Return [x, y] of the center of cell containing provided text 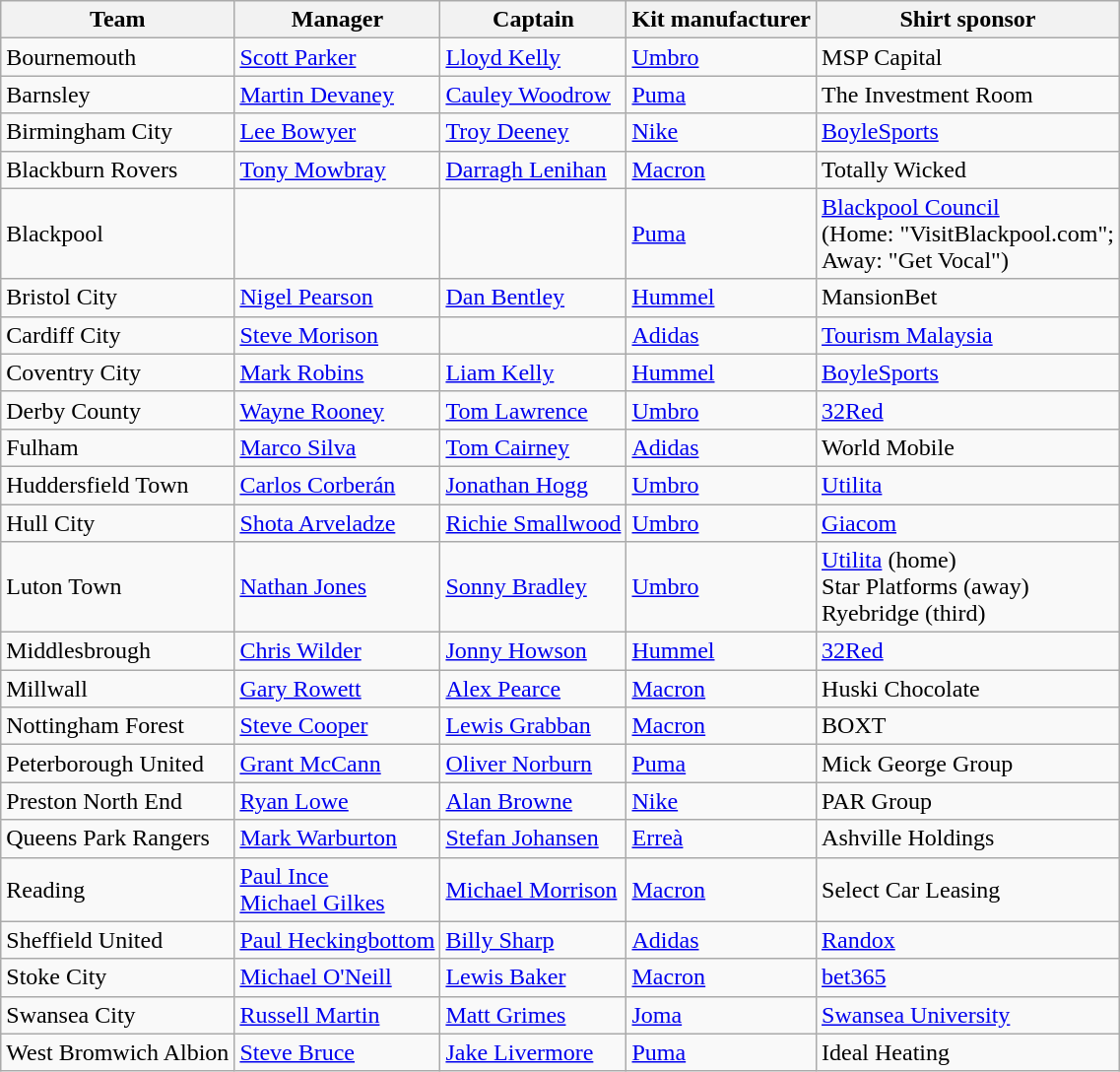
MansionBet [968, 298]
Dan Bentley [534, 298]
Alex Pearce [534, 689]
MSP Capital [968, 57]
Reading [118, 889]
Nathan Jones [337, 587]
Gary Rowett [337, 689]
The Investment Room [968, 95]
Barnsley [118, 95]
Bristol City [118, 298]
Shota Arveladze [337, 523]
Tom Lawrence [534, 410]
Wayne Rooney [337, 410]
Steve Morison [337, 335]
Millwall [118, 689]
Sheffield United [118, 940]
Manager [337, 20]
Michael O'Neill [337, 977]
Paul Heckingbottom [337, 940]
Sonny Bradley [534, 587]
Steve Cooper [337, 726]
BOXT [968, 726]
Cauley Woodrow [534, 95]
Giacom [968, 523]
Nigel Pearson [337, 298]
Derby County [118, 410]
Blackpool [118, 234]
Ashville Holdings [968, 838]
Luton Town [118, 587]
Jonathan Hogg [534, 485]
Tourism Malaysia [968, 335]
Steve Bruce [337, 1052]
Jake Livermore [534, 1052]
Middlesbrough [118, 651]
Stefan Johansen [534, 838]
Michael Morrison [534, 889]
World Mobile [968, 447]
Richie Smallwood [534, 523]
Swansea University [968, 1015]
Randox [968, 940]
Cardiff City [118, 335]
Liam Kelly [534, 372]
Mark Robins [337, 372]
Ryan Lowe [337, 801]
Kit manufacturer [721, 20]
Nottingham Forest [118, 726]
Coventry City [118, 372]
Huski Chocolate [968, 689]
Blackpool Council(Home: "VisitBlackpool.com";Away: "Get Vocal") [968, 234]
Lee Bowyer [337, 132]
Ideal Heating [968, 1052]
Fulham [118, 447]
Utilita [968, 485]
Swansea City [118, 1015]
Queens Park Rangers [118, 838]
Matt Grimes [534, 1015]
Paul Ince Michael Gilkes [337, 889]
Carlos Corberán [337, 485]
Mick George Group [968, 764]
Utilita (home)Star Platforms (away)Ryebridge (third) [968, 587]
Russell Martin [337, 1015]
Huddersfield Town [118, 485]
Joma [721, 1015]
Martin Devaney [337, 95]
Team [118, 20]
Bournemouth [118, 57]
Lewis Grabban [534, 726]
Jonny Howson [534, 651]
Captain [534, 20]
Oliver Norburn [534, 764]
Tom Cairney [534, 447]
Select Car Leasing [968, 889]
bet365 [968, 977]
Chris Wilder [337, 651]
Hull City [118, 523]
Tony Mowbray [337, 169]
Billy Sharp [534, 940]
West Bromwich Albion [118, 1052]
Marco Silva [337, 447]
Peterborough United [118, 764]
PAR Group [968, 801]
Alan Browne [534, 801]
Preston North End [118, 801]
Mark Warburton [337, 838]
Scott Parker [337, 57]
Shirt sponsor [968, 20]
Stoke City [118, 977]
Lloyd Kelly [534, 57]
Erreà [721, 838]
Troy Deeney [534, 132]
Birmingham City [118, 132]
Darragh Lenihan [534, 169]
Totally Wicked [968, 169]
Blackburn Rovers [118, 169]
Grant McCann [337, 764]
Lewis Baker [534, 977]
